Return the [x, y] coordinate for the center point of the cell that contains the specified text.  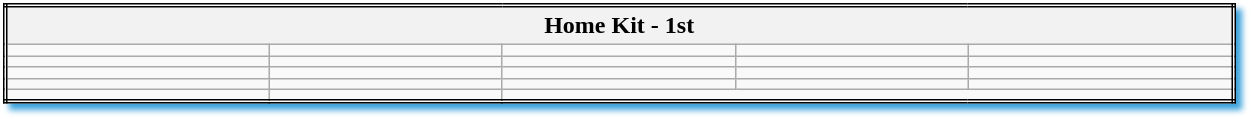
Home Kit - 1st [619, 25]
